From the cell containing the given text, extract its center point as (X, Y) coordinate. 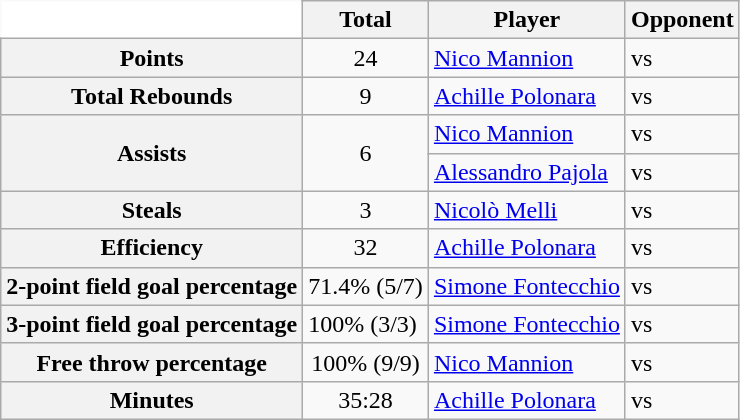
Total Rebounds (152, 96)
Minutes (152, 400)
3 (366, 210)
24 (366, 58)
2-point field goal percentage (152, 286)
Points (152, 58)
35:28 (366, 400)
Assists (152, 153)
71.4% (5/7) (366, 286)
100% (9/9) (366, 362)
Alessandro Pajola (526, 172)
Efficiency (152, 248)
100% (3/3) (366, 324)
Player (526, 20)
Free throw percentage (152, 362)
Total (366, 20)
Steals (152, 210)
32 (366, 248)
Opponent (682, 20)
3-point field goal percentage (152, 324)
Nicolò Melli (526, 210)
9 (366, 96)
6 (366, 153)
